Determine the (X, Y) coordinate at the center of the cell enclosing the given text.  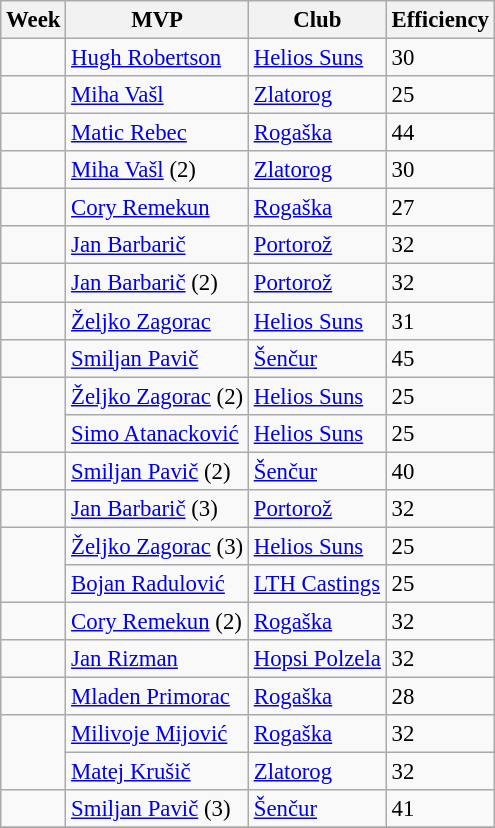
Simo Atanacković (158, 433)
Week (34, 20)
Željko Zagorac (2) (158, 396)
Matej Krušič (158, 772)
Mladen Primorac (158, 697)
Cory Remekun (158, 208)
40 (440, 471)
Jan Barbarič (2) (158, 283)
28 (440, 697)
Club (317, 20)
45 (440, 358)
Hugh Robertson (158, 58)
Cory Remekun (2) (158, 621)
Efficiency (440, 20)
MVP (158, 20)
27 (440, 208)
Bojan Radulović (158, 584)
31 (440, 321)
Smiljan Pavič (158, 358)
Smiljan Pavič (3) (158, 809)
Željko Zagorac (3) (158, 546)
Jan Barbarič (3) (158, 509)
Jan Barbarič (158, 245)
Milivoje Mijović (158, 734)
Željko Zagorac (158, 321)
41 (440, 809)
Miha Vašl (158, 95)
Matic Rebec (158, 133)
Miha Vašl (2) (158, 170)
Jan Rizman (158, 659)
44 (440, 133)
Smiljan Pavič (2) (158, 471)
Hopsi Polzela (317, 659)
LTH Castings (317, 584)
